Find where the given text appears and provide that cell's center as [X, Y] coordinate. 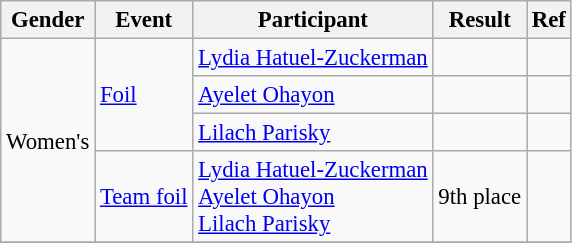
Lydia Hatuel-ZuckermanAyelet OhayonLilach Parisky [313, 197]
Participant [313, 20]
Ref [548, 20]
9th place [480, 197]
Team foil [144, 197]
Women's [48, 141]
Lilach Parisky [313, 133]
Foil [144, 96]
Ayelet Ohayon [313, 95]
Gender [48, 20]
Lydia Hatuel-Zuckerman [313, 58]
Event [144, 20]
Result [480, 20]
